Capture the cell that displays the provided text and extract its (X, Y) central coordinate. 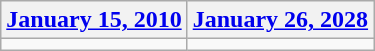
January 26, 2028 (280, 20)
January 15, 2010 (94, 20)
